Detect which cell encompasses the target text, then output its (x, y) center coordinate. 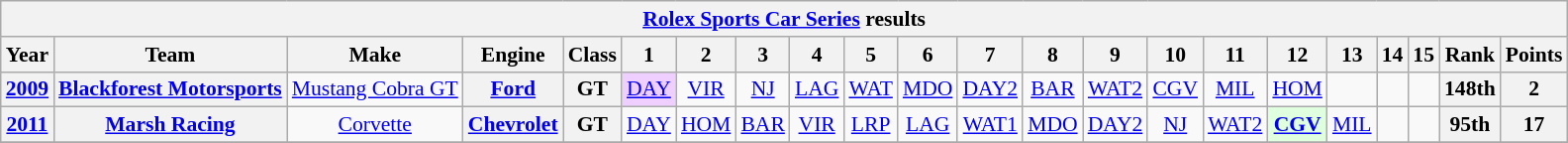
12 (1297, 55)
8 (1053, 55)
17 (1534, 125)
7 (990, 55)
Corvette (375, 125)
Year (28, 55)
15 (1423, 55)
13 (1352, 55)
Points (1534, 55)
Engine (513, 55)
Rank (1470, 55)
3 (762, 55)
Blackforest Motorsports (170, 89)
2009 (28, 89)
Rolex Sports Car Series results (784, 19)
Team (170, 55)
Make (375, 55)
95th (1470, 125)
10 (1175, 55)
WAT (870, 89)
14 (1393, 55)
Mustang Cobra GT (375, 89)
1 (649, 55)
9 (1116, 55)
5 (870, 55)
4 (817, 55)
6 (929, 55)
Chevrolet (513, 125)
Class (592, 55)
11 (1235, 55)
Marsh Racing (170, 125)
WAT1 (990, 125)
Ford (513, 89)
LRP (870, 125)
148th (1470, 89)
2011 (28, 125)
